Extract the [x, y] coordinate from the center of the cell holding the provided text.  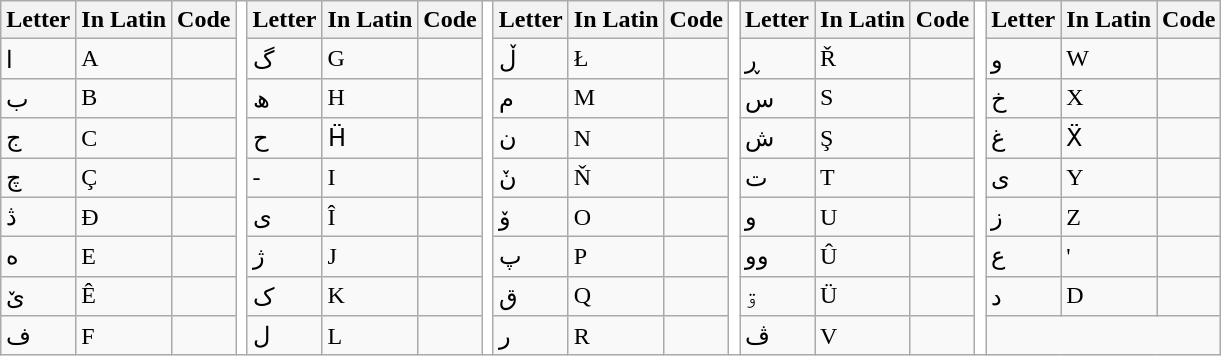
Ê [124, 296]
ڵ [530, 59]
W [1109, 59]
ز [1024, 217]
Ř [863, 59]
I [370, 178]
J [370, 257]
ڕ [778, 59]
ف [38, 336]
D [1109, 296]
غ [1024, 138]
S [863, 98]
ر [530, 336]
وو [778, 257]
Ç [124, 178]
ک [284, 296]
N [616, 138]
ڤ [778, 336]
Ł [616, 59]
پ [530, 257]
M [616, 98]
س [778, 98]
ھ [284, 98]
Û [863, 257]
K [370, 296]
A [124, 59]
C [124, 138]
ل [284, 336]
ن [530, 138]
Y [1109, 178]
P [616, 257]
H [370, 98]
خ [1024, 98]
ۆ [530, 217]
R [616, 336]
Î [370, 217]
V [863, 336]
ج [38, 138]
ع [1024, 257]
L [370, 336]
ت [778, 178]
- [284, 178]
G [370, 59]
ب [38, 98]
Ẍ [1109, 138]
گ [284, 59]
Ḧ [370, 138]
Đ [124, 217]
' [1109, 257]
ێ [38, 296]
ا [38, 59]
Q [616, 296]
E [124, 257]
ق [530, 296]
F [124, 336]
د [1024, 296]
U [863, 217]
T [863, 178]
ۊ [778, 296]
نٚ [530, 178]
O [616, 217]
م [530, 98]
ە [38, 257]
B [124, 98]
ژ [284, 257]
ش [778, 138]
Ş [863, 138]
چ [38, 178]
X [1109, 98]
ح [284, 138]
Ň [616, 178]
ڎ [38, 217]
Z [1109, 217]
Ü [863, 296]
